Provide the [x, y] coordinate of the cell's center where the given text is located.  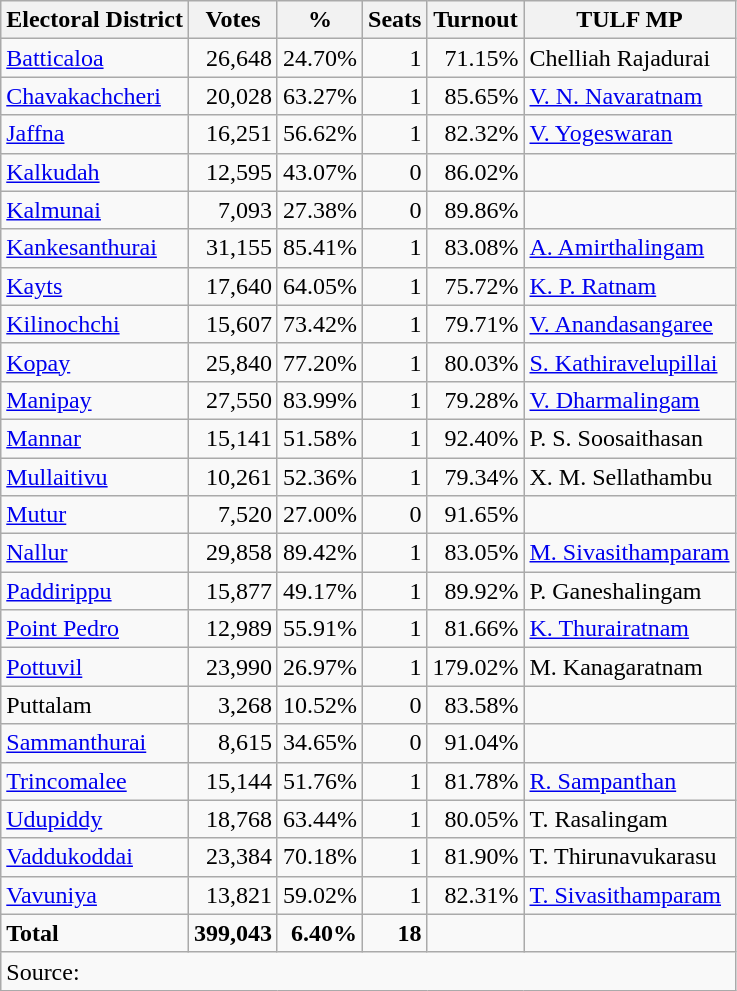
Chavakachcheri [95, 96]
80.03% [476, 362]
31,155 [232, 248]
27.00% [320, 515]
23,384 [232, 857]
63.44% [320, 819]
% [320, 20]
V. N. Navaratnam [630, 96]
15,144 [232, 781]
83.58% [476, 705]
81.90% [476, 857]
20,028 [232, 96]
Source: [368, 971]
15,877 [232, 591]
80.05% [476, 819]
Total [95, 933]
Votes [232, 20]
V. Dharmalingam [630, 400]
7,093 [232, 210]
Kalmunai [95, 210]
82.32% [476, 134]
26.97% [320, 667]
Paddirippu [95, 591]
V. Anandasangaree [630, 324]
M. Sivasithamparam [630, 553]
81.78% [476, 781]
Kankesanthurai [95, 248]
Batticaloa [95, 58]
Sammanthurai [95, 743]
81.66% [476, 629]
73.42% [320, 324]
T. Sivasithamparam [630, 895]
R. Sampanthan [630, 781]
64.05% [320, 286]
83.05% [476, 553]
79.28% [476, 400]
75.72% [476, 286]
Turnout [476, 20]
K. P. Ratnam [630, 286]
TULF MP [630, 20]
Jaffna [95, 134]
89.42% [320, 553]
85.65% [476, 96]
29,858 [232, 553]
Nallur [95, 553]
Trincomalee [95, 781]
Udupiddy [95, 819]
56.62% [320, 134]
51.58% [320, 438]
15,141 [232, 438]
Vaddukoddai [95, 857]
Vavuniya [95, 895]
Manipay [95, 400]
24.70% [320, 58]
63.27% [320, 96]
6.40% [320, 933]
12,989 [232, 629]
K. Thurairatnam [630, 629]
86.02% [476, 172]
Mutur [95, 515]
23,990 [232, 667]
S. Kathiravelupillai [630, 362]
27.38% [320, 210]
83.08% [476, 248]
92.40% [476, 438]
82.31% [476, 895]
Seats [395, 20]
12,595 [232, 172]
52.36% [320, 477]
10,261 [232, 477]
27,550 [232, 400]
89.86% [476, 210]
91.04% [476, 743]
X. M. Sellathambu [630, 477]
13,821 [232, 895]
M. Kanagaratnam [630, 667]
399,043 [232, 933]
17,640 [232, 286]
Kopay [95, 362]
71.15% [476, 58]
70.18% [320, 857]
34.65% [320, 743]
Chelliah Rajadurai [630, 58]
25,840 [232, 362]
179.02% [476, 667]
Electoral District [95, 20]
83.99% [320, 400]
91.65% [476, 515]
T. Rasalingam [630, 819]
16,251 [232, 134]
59.02% [320, 895]
43.07% [320, 172]
Kayts [95, 286]
55.91% [320, 629]
79.71% [476, 324]
P. S. Soosaithasan [630, 438]
85.41% [320, 248]
Kilinochchi [95, 324]
79.34% [476, 477]
49.17% [320, 591]
V. Yogeswaran [630, 134]
Mannar [95, 438]
3,268 [232, 705]
Pottuvil [95, 667]
Mullaitivu [95, 477]
51.76% [320, 781]
P. Ganeshalingam [630, 591]
T. Thirunavukarasu [630, 857]
26,648 [232, 58]
Point Pedro [95, 629]
Puttalam [95, 705]
18,768 [232, 819]
15,607 [232, 324]
10.52% [320, 705]
Kalkudah [95, 172]
7,520 [232, 515]
77.20% [320, 362]
A. Amirthalingam [630, 248]
89.92% [476, 591]
8,615 [232, 743]
18 [395, 933]
